Return [x, y] of the center of cell containing provided text 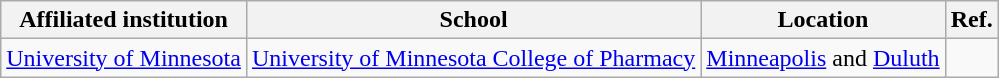
School [473, 20]
Affiliated institution [124, 20]
Minneapolis and Duluth [823, 58]
University of Minnesota [124, 58]
Ref. [972, 20]
University of Minnesota College of Pharmacy [473, 58]
Location [823, 20]
